Search for the cell housing the specified text and yield its (x, y) center coordinate. 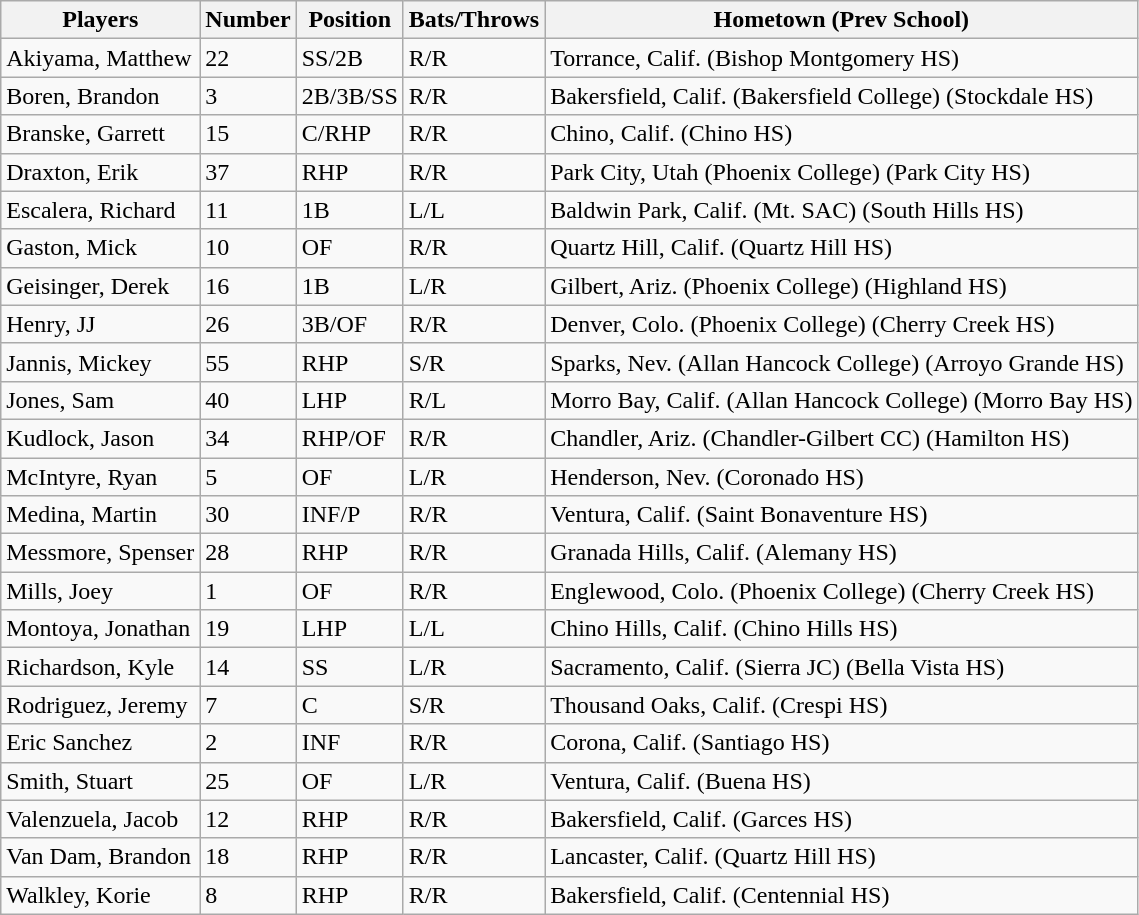
Chino, Calif. (Chino HS) (842, 134)
Medina, Martin (100, 515)
Rodriguez, Jeremy (100, 705)
Quartz Hill, Calif. (Quartz Hill HS) (842, 248)
Henry, JJ (100, 324)
55 (248, 362)
RHP/OF (350, 438)
Jannis, Mickey (100, 362)
1 (248, 591)
Sacramento, Calif. (Sierra JC) (Bella Vista HS) (842, 667)
Kudlock, Jason (100, 438)
Granada Hills, Calif. (Alemany HS) (842, 553)
7 (248, 705)
Chino Hills, Calif. (Chino Hills HS) (842, 629)
Van Dam, Brandon (100, 857)
McIntyre, Ryan (100, 477)
18 (248, 857)
Players (100, 20)
Lancaster, Calif. (Quartz Hill HS) (842, 857)
Montoya, Jonathan (100, 629)
Thousand Oaks, Calif. (Crespi HS) (842, 705)
22 (248, 58)
26 (248, 324)
SS (350, 667)
37 (248, 172)
Gaston, Mick (100, 248)
Park City, Utah (Phoenix College) (Park City HS) (842, 172)
Hometown (Prev School) (842, 20)
Number (248, 20)
R/L (474, 400)
Englewood, Colo. (Phoenix College) (Cherry Creek HS) (842, 591)
Henderson, Nev. (Coronado HS) (842, 477)
Smith, Stuart (100, 781)
5 (248, 477)
Baldwin Park, Calif. (Mt. SAC) (South Hills HS) (842, 210)
40 (248, 400)
Bakersfield, Calif. (Bakersfield College) (Stockdale HS) (842, 96)
16 (248, 286)
2 (248, 743)
8 (248, 895)
Draxton, Erik (100, 172)
C/RHP (350, 134)
Geisinger, Derek (100, 286)
INF (350, 743)
Ventura, Calif. (Saint Bonaventure HS) (842, 515)
Branske, Garrett (100, 134)
14 (248, 667)
Eric Sanchez (100, 743)
Corona, Calif. (Santiago HS) (842, 743)
Torrance, Calif. (Bishop Montgomery HS) (842, 58)
Escalera, Richard (100, 210)
Sparks, Nev. (Allan Hancock College) (Arroyo Grande HS) (842, 362)
Denver, Colo. (Phoenix College) (Cherry Creek HS) (842, 324)
25 (248, 781)
28 (248, 553)
11 (248, 210)
34 (248, 438)
Gilbert, Ariz. (Phoenix College) (Highland HS) (842, 286)
15 (248, 134)
Bakersfield, Calif. (Centennial HS) (842, 895)
Walkley, Korie (100, 895)
Chandler, Ariz. (Chandler-Gilbert CC) (Hamilton HS) (842, 438)
Messmore, Spenser (100, 553)
Akiyama, Matthew (100, 58)
Morro Bay, Calif. (Allan Hancock College) (Morro Bay HS) (842, 400)
19 (248, 629)
3 (248, 96)
12 (248, 819)
10 (248, 248)
INF/P (350, 515)
SS/2B (350, 58)
Jones, Sam (100, 400)
Bats/Throws (474, 20)
Ventura, Calif. (Buena HS) (842, 781)
Valenzuela, Jacob (100, 819)
30 (248, 515)
2B/3B/SS (350, 96)
Position (350, 20)
Bakersfield, Calif. (Garces HS) (842, 819)
Richardson, Kyle (100, 667)
Mills, Joey (100, 591)
Boren, Brandon (100, 96)
C (350, 705)
3B/OF (350, 324)
